Pinpoint the cell where the given text exists, returning its [x, y] midpoint coordinate. 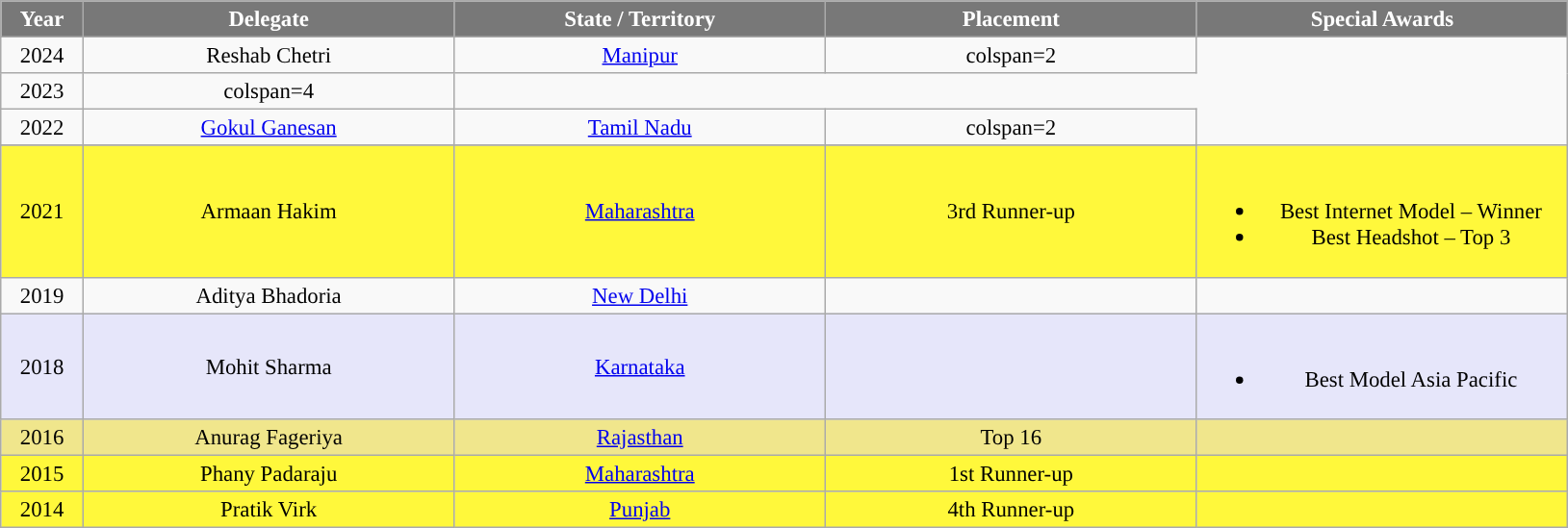
2015 [42, 474]
Armaan Hakim [269, 212]
Top 16 [1012, 438]
Anurag Fageriya [269, 438]
Phany Padaraju [269, 474]
Karnataka [640, 366]
Rajasthan [640, 438]
Manipur [640, 56]
Placement [1012, 19]
4th Runner-up [1012, 510]
2016 [42, 438]
New Delhi [640, 295]
Reshab Chetri [269, 56]
Punjab [640, 510]
3rd Runner-up [1012, 212]
2018 [42, 366]
2019 [42, 295]
2021 [42, 212]
Best Model Asia Pacific [1382, 366]
2022 [42, 128]
colspan=4 [269, 91]
Best Internet Model – WinnerBest Headshot – Top 3 [1382, 212]
Aditya Bhadoria [269, 295]
2023 [42, 91]
Special Awards [1382, 19]
State / Territory [640, 19]
Mohit Sharma [269, 366]
1st Runner-up [1012, 474]
Tamil Nadu [640, 128]
Delegate [269, 19]
2014 [42, 510]
Pratik Virk [269, 510]
2024 [42, 56]
Year [42, 19]
Gokul Ganesan [269, 128]
